For the text-containing cell, return its midpoint in [x, y] coordinate format. 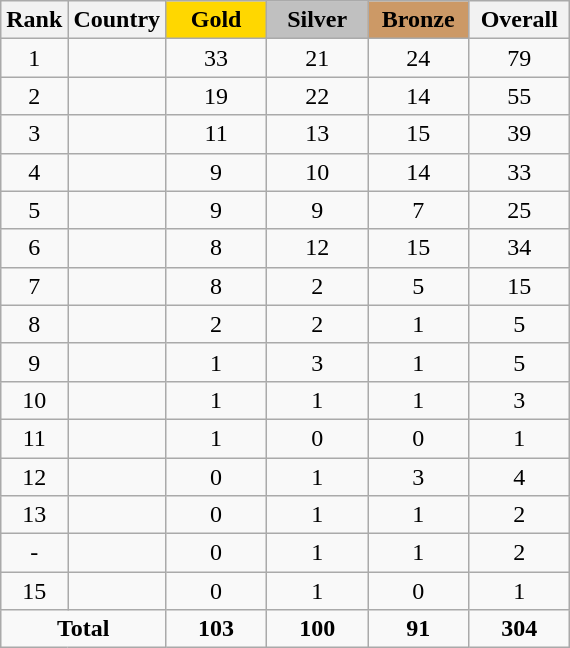
304 [520, 629]
Total [84, 629]
22 [318, 96]
79 [520, 58]
55 [520, 96]
25 [520, 210]
100 [318, 629]
39 [520, 134]
Rank [34, 20]
Gold [216, 20]
21 [318, 58]
24 [418, 58]
Silver [318, 20]
103 [216, 629]
91 [418, 629]
- [34, 553]
Overall [520, 20]
6 [34, 248]
Country [117, 20]
34 [520, 248]
Bronze [418, 20]
19 [216, 96]
